Detect which cell encompasses the target text, then output its (X, Y) center coordinate. 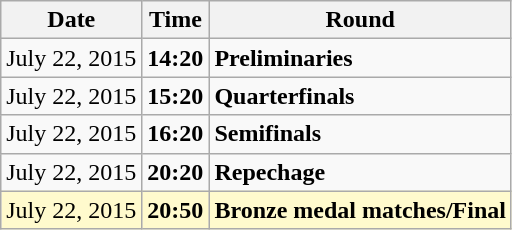
Time (176, 20)
Round (360, 20)
Repechage (360, 172)
Date (72, 20)
16:20 (176, 134)
Preliminaries (360, 58)
20:20 (176, 172)
15:20 (176, 96)
Bronze medal matches/Final (360, 210)
20:50 (176, 210)
Semifinals (360, 134)
14:20 (176, 58)
Quarterfinals (360, 96)
